Output the (X, Y) coordinate of the center of the cell containing the given text.  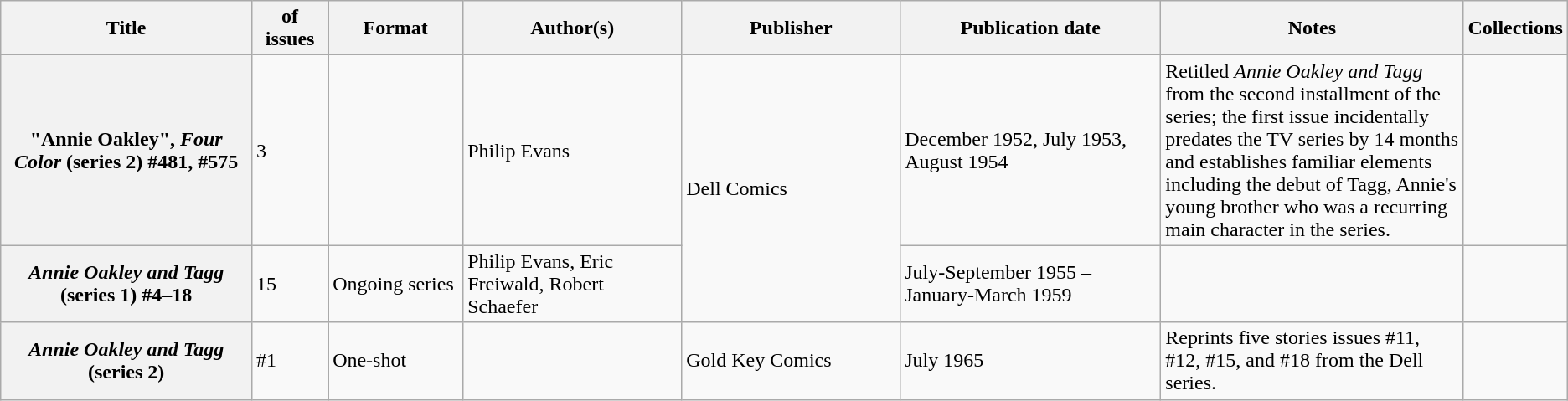
One-shot (395, 361)
Notes (1312, 28)
Publication date (1030, 28)
Philip Evans, Eric Freiwald, Robert Schaefer (573, 284)
Format (395, 28)
of issues (290, 28)
3 (290, 151)
15 (290, 284)
Publisher (791, 28)
Gold Key Comics (791, 361)
Collections (1515, 28)
December 1952, July 1953, August 1954 (1030, 151)
#1 (290, 361)
Philip Evans (573, 151)
Reprints five stories issues #11, #12, #15, and #18 from the Dell series. (1312, 361)
July-September 1955 – January-March 1959 (1030, 284)
Author(s) (573, 28)
Annie Oakley and Tagg (series 1) #4–18 (126, 284)
July 1965 (1030, 361)
Annie Oakley and Tagg (series 2) (126, 361)
Ongoing series (395, 284)
"Annie Oakley", Four Color (series 2) #481, #575 (126, 151)
Title (126, 28)
Dell Comics (791, 189)
